Provide the [x, y] coordinate of the cell's center where the given text is located.  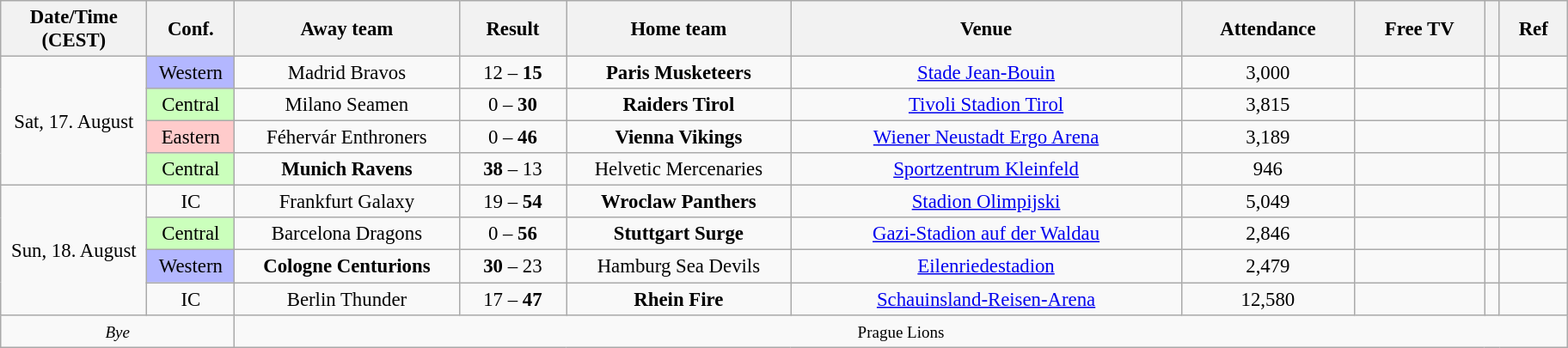
3,000 [1268, 73]
Vienna Vikings [679, 137]
Venue [986, 29]
Bye [118, 331]
12 – 15 [512, 73]
Hamburg Sea Devils [679, 266]
19 – 54 [512, 202]
2,479 [1268, 266]
Sun, 18. August [74, 250]
Date/Time (CEST) [74, 29]
17 – 47 [512, 299]
Cologne Centurions [347, 266]
5,049 [1268, 202]
Stadion Olimpijski [986, 202]
946 [1268, 169]
Free TV [1420, 29]
3,189 [1268, 137]
Berlin Thunder [347, 299]
38 – 13 [512, 169]
Gazi-Stadion auf der Waldau [986, 235]
Wiener Neustadt Ergo Arena [986, 137]
Wroclaw Panthers [679, 202]
Paris Musketeers [679, 73]
Prague Lions [901, 331]
0 – 56 [512, 235]
Sportzentrum Kleinfeld [986, 169]
Schauinsland-Reisen-Arena [986, 299]
Sat, 17. August [74, 121]
12,580 [1268, 299]
30 – 23 [512, 266]
Tivoli Stadion Tirol [986, 105]
Stade Jean-Bouin [986, 73]
Féhervár Enthroners [347, 137]
Barcelona Dragons [347, 235]
Milano Seamen [347, 105]
Eastern [191, 137]
Raiders Tirol [679, 105]
Madrid Bravos [347, 73]
Conf. [191, 29]
Eilenriedestadion [986, 266]
Rhein Fire [679, 299]
Away team [347, 29]
0 – 30 [512, 105]
2,846 [1268, 235]
Munich Ravens [347, 169]
Frankfurt Galaxy [347, 202]
3,815 [1268, 105]
Result [512, 29]
Attendance [1268, 29]
Stuttgart Surge [679, 235]
0 – 46 [512, 137]
Helvetic Mercenaries [679, 169]
Home team [679, 29]
Ref [1534, 29]
